Scan for the cell matching the given text and deliver its (X, Y) coordinate at center. 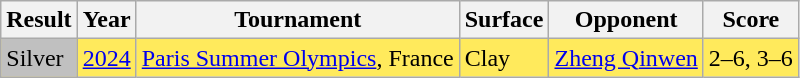
Opponent (626, 20)
Silver (39, 58)
Surface (504, 20)
Tournament (298, 20)
2024 (106, 58)
Score (750, 20)
Zheng Qinwen (626, 58)
2–6, 3–6 (750, 58)
Paris Summer Olympics, France (298, 58)
Clay (504, 58)
Year (106, 20)
Result (39, 20)
